Pinpoint the cell where the given text exists, returning its (x, y) midpoint coordinate. 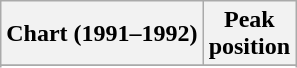
Chart (1991–1992) (102, 34)
Peakposition (249, 34)
